Determine the [x, y] coordinate at the center of the cell enclosing the given text.  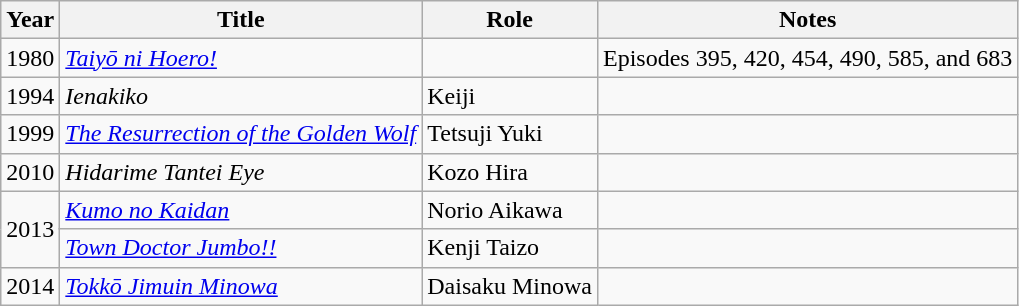
2010 [30, 172]
Daisaku Minowa [510, 286]
1980 [30, 58]
Kumo no Kaidan [241, 210]
Town Doctor Jumbo!! [241, 248]
Tetsuji Yuki [510, 134]
Notes [807, 20]
Kenji Taizo [510, 248]
1994 [30, 96]
Year [30, 20]
Keiji [510, 96]
Taiyō ni Hoero! [241, 58]
Norio Aikawa [510, 210]
1999 [30, 134]
2013 [30, 229]
The Resurrection of the Golden Wolf [241, 134]
Episodes 395, 420, 454, 490, 585, and 683 [807, 58]
Hidarime Tantei Eye [241, 172]
Role [510, 20]
Kozo Hira [510, 172]
Tokkō Jimuin Minowa [241, 286]
Ienakiko [241, 96]
2014 [30, 286]
Title [241, 20]
